For the text-containing cell, return its midpoint in (X, Y) coordinate format. 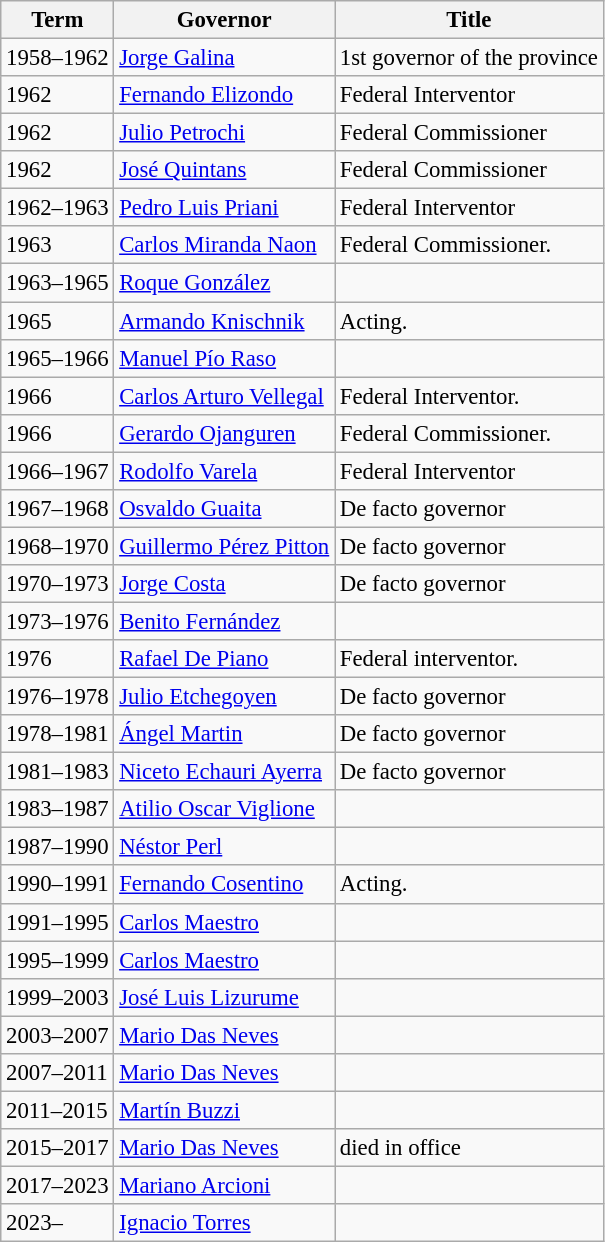
Federal interventor. (470, 659)
1968–1970 (58, 546)
1965–1966 (58, 358)
Manuel Pío Raso (224, 358)
Niceto Echauri Ayerra (224, 772)
Carlos Miranda Naon (224, 245)
1976–1978 (58, 697)
2017–2023 (58, 1185)
Gerardo Ojanguren (224, 433)
1962–1963 (58, 208)
Ignacio Torres (224, 1223)
1958–1962 (58, 58)
1970–1973 (58, 584)
2023– (58, 1223)
Jorge Galina (224, 58)
Term (58, 20)
Mariano Arcioni (224, 1185)
2015–2017 (58, 1148)
1966–1967 (58, 471)
Fernando Elizondo (224, 95)
Osvaldo Guaita (224, 509)
1983–1987 (58, 809)
Néstor Perl (224, 847)
1973–1976 (58, 621)
2003–2007 (58, 1035)
1978–1981 (58, 734)
2011–2015 (58, 1110)
Ángel Martin (224, 734)
1999–2003 (58, 997)
Benito Fernández (224, 621)
Armando Knischnik (224, 321)
José Luis Lizurume (224, 997)
Guillermo Pérez Pitton (224, 546)
Federal Interventor. (470, 396)
José Quintans (224, 170)
Julio Petrochi (224, 133)
1981–1983 (58, 772)
1991–1995 (58, 922)
1967–1968 (58, 509)
Martín Buzzi (224, 1110)
1976 (58, 659)
1995–1999 (58, 960)
Julio Etchegoyen (224, 697)
Title (470, 20)
Carlos Arturo Vellegal (224, 396)
1963 (58, 245)
1987–1990 (58, 847)
Atilio Oscar Viglione (224, 809)
1st governor of the province (470, 58)
Jorge Costa (224, 584)
1990–1991 (58, 885)
Fernando Cosentino (224, 885)
Rafael De Piano (224, 659)
Rodolfo Varela (224, 471)
1963–1965 (58, 283)
Governor (224, 20)
Pedro Luis Priani (224, 208)
died in office (470, 1148)
Roque González (224, 283)
1965 (58, 321)
2007–2011 (58, 1073)
